From the cell containing the given text, extract its center point as [x, y] coordinate. 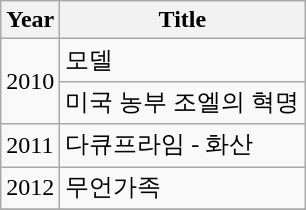
다큐프라임 - 화산 [182, 146]
무언가족 [182, 188]
Year [30, 20]
2010 [30, 82]
2012 [30, 188]
미국 농부 조엘의 혁명 [182, 102]
2011 [30, 146]
Title [182, 20]
모델 [182, 60]
